Capture the cell that displays the provided text and extract its [x, y] central coordinate. 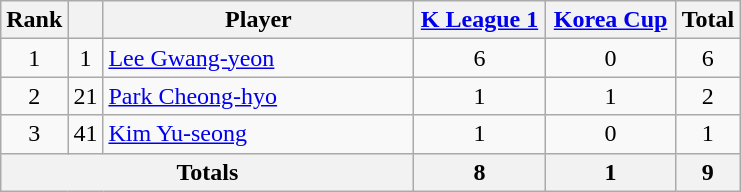
Lee Gwang-yeon [258, 58]
3 [34, 134]
21 [86, 96]
9 [708, 172]
K League 1 [480, 20]
Kim Yu-seong [258, 134]
Rank [34, 20]
Total [708, 20]
Korea Cup [610, 20]
41 [86, 134]
Park Cheong-hyo [258, 96]
Totals [208, 172]
8 [480, 172]
Player [258, 20]
